Search for the cell housing the specified text and yield its [X, Y] center coordinate. 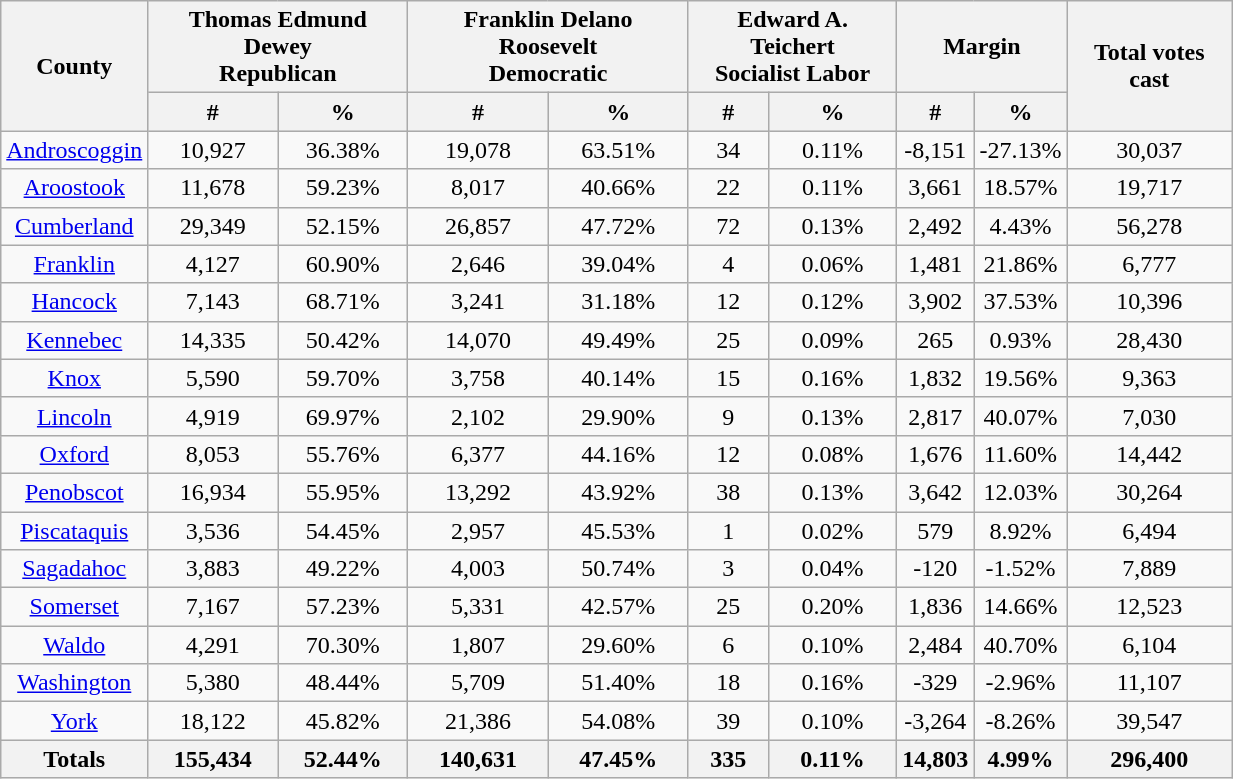
70.30% [343, 645]
Totals [74, 759]
30,037 [1150, 150]
Total votes cast [1150, 66]
265 [936, 340]
55.95% [343, 492]
52.44% [343, 759]
45.53% [618, 531]
4,127 [213, 264]
11,678 [213, 188]
0.20% [832, 607]
54.45% [343, 531]
48.44% [343, 683]
14,803 [936, 759]
14,070 [478, 340]
7,889 [1150, 569]
52.15% [343, 226]
3,758 [478, 378]
29.60% [618, 645]
Thomas Edmund DeweyRepublican [278, 47]
8.92% [1020, 531]
3,661 [936, 188]
-8.26% [1020, 721]
72 [728, 226]
5,331 [478, 607]
2,646 [478, 264]
2,102 [478, 416]
15 [728, 378]
6,777 [1150, 264]
Edward A. TeichertSocialist Labor [792, 47]
47.72% [618, 226]
1 [728, 531]
13,292 [478, 492]
39.04% [618, 264]
-329 [936, 683]
Washington [74, 683]
11.60% [1020, 454]
55.76% [343, 454]
39 [728, 721]
0.04% [832, 569]
7,030 [1150, 416]
0.02% [832, 531]
8,017 [478, 188]
59.70% [343, 378]
335 [728, 759]
York [74, 721]
47.45% [618, 759]
56,278 [1150, 226]
County [74, 66]
1,807 [478, 645]
16,934 [213, 492]
Franklin [74, 264]
1,836 [936, 607]
10,927 [213, 150]
50.42% [343, 340]
28,430 [1150, 340]
-27.13% [1020, 150]
Sagadahoc [74, 569]
30,264 [1150, 492]
34 [728, 150]
14,335 [213, 340]
3,642 [936, 492]
50.74% [618, 569]
49.49% [618, 340]
19,078 [478, 150]
1,481 [936, 264]
Oxford [74, 454]
Penobscot [74, 492]
3,241 [478, 302]
69.97% [343, 416]
155,434 [213, 759]
Lincoln [74, 416]
3,536 [213, 531]
6,104 [1150, 645]
4,291 [213, 645]
579 [936, 531]
14.66% [1020, 607]
31.18% [618, 302]
21,386 [478, 721]
4 [728, 264]
1,676 [936, 454]
Androscoggin [74, 150]
43.92% [618, 492]
14,442 [1150, 454]
0.93% [1020, 340]
-3,264 [936, 721]
18 [728, 683]
Somerset [74, 607]
49.22% [343, 569]
5,590 [213, 378]
11,107 [1150, 683]
4.99% [1020, 759]
40.70% [1020, 645]
-2.96% [1020, 683]
-8,151 [936, 150]
38 [728, 492]
4,919 [213, 416]
3,883 [213, 569]
2,957 [478, 531]
0.09% [832, 340]
68.71% [343, 302]
37.53% [1020, 302]
Piscataquis [74, 531]
296,400 [1150, 759]
3,902 [936, 302]
40.14% [618, 378]
40.66% [618, 188]
0.12% [832, 302]
2,484 [936, 645]
7,167 [213, 607]
57.23% [343, 607]
19,717 [1150, 188]
45.82% [343, 721]
18.57% [1020, 188]
21.86% [1020, 264]
3 [728, 569]
8,053 [213, 454]
6,494 [1150, 531]
140,631 [478, 759]
63.51% [618, 150]
5,709 [478, 683]
-120 [936, 569]
51.40% [618, 683]
6 [728, 645]
29.90% [618, 416]
Kennebec [74, 340]
9,363 [1150, 378]
0.08% [832, 454]
44.16% [618, 454]
26,857 [478, 226]
36.38% [343, 150]
Cumberland [74, 226]
9 [728, 416]
12,523 [1150, 607]
Waldo [74, 645]
Margin [982, 47]
0.06% [832, 264]
59.23% [343, 188]
2,492 [936, 226]
2,817 [936, 416]
4.43% [1020, 226]
60.90% [343, 264]
Franklin Delano RooseveltDemocratic [548, 47]
42.57% [618, 607]
7,143 [213, 302]
39,547 [1150, 721]
19.56% [1020, 378]
54.08% [618, 721]
18,122 [213, 721]
6,377 [478, 454]
5,380 [213, 683]
29,349 [213, 226]
Hancock [74, 302]
4,003 [478, 569]
-1.52% [1020, 569]
1,832 [936, 378]
12.03% [1020, 492]
10,396 [1150, 302]
Aroostook [74, 188]
Knox [74, 378]
22 [728, 188]
40.07% [1020, 416]
